Extract the (X, Y) coordinate from the center of the cell holding the provided text.  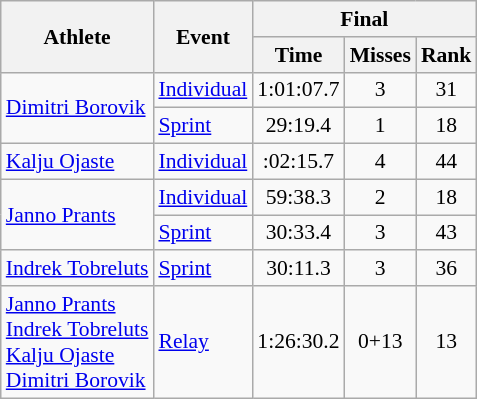
1:26:30.2 (298, 342)
43 (446, 233)
4 (380, 162)
1 (380, 126)
Time (298, 55)
Misses (380, 55)
30:33.4 (298, 233)
29:19.4 (298, 126)
44 (446, 162)
Athlete (78, 36)
Event (202, 36)
Rank (446, 55)
36 (446, 269)
Dimitri Borovik (78, 108)
2 (380, 197)
31 (446, 90)
59:38.3 (298, 197)
1:01:07.7 (298, 90)
Relay (202, 342)
Final (364, 19)
:02:15.7 (298, 162)
Janno Prants (78, 214)
30:11.3 (298, 269)
Kalju Ojaste (78, 162)
Janno Prants Indrek Tobreluts Kalju Ojaste Dimitri Borovik (78, 342)
0+13 (380, 342)
Indrek Tobreluts (78, 269)
13 (446, 342)
